Capture the cell that displays the provided text and extract its (x, y) central coordinate. 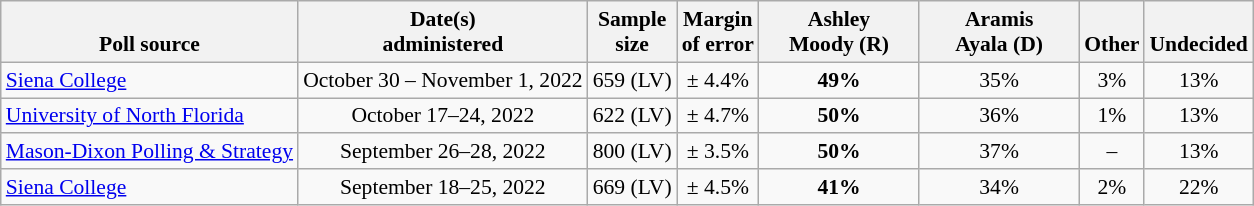
1% (1112, 116)
622 (LV) (632, 116)
37% (999, 152)
September 18–25, 2022 (443, 187)
± 3.5% (718, 152)
October 30 – November 1, 2022 (443, 80)
Mason-Dixon Polling & Strategy (150, 152)
36% (999, 116)
659 (LV) (632, 80)
AshleyMoody (R) (839, 32)
41% (839, 187)
Undecided (1198, 32)
49% (839, 80)
± 4.5% (718, 187)
September 26–28, 2022 (443, 152)
Date(s)administered (443, 32)
3% (1112, 80)
Poll source (150, 32)
800 (LV) (632, 152)
2% (1112, 187)
34% (999, 187)
± 4.7% (718, 116)
– (1112, 152)
October 17–24, 2022 (443, 116)
Other (1112, 32)
Marginof error (718, 32)
669 (LV) (632, 187)
AramisAyala (D) (999, 32)
35% (999, 80)
Samplesize (632, 32)
± 4.4% (718, 80)
University of North Florida (150, 116)
22% (1198, 187)
